Find where the given text appears and provide that cell's center as [x, y] coordinate. 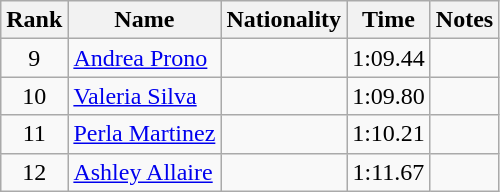
Perla Martinez [144, 134]
10 [34, 96]
Andrea Prono [144, 58]
1:10.21 [389, 134]
9 [34, 58]
1:11.67 [389, 172]
12 [34, 172]
11 [34, 134]
Valeria Silva [144, 96]
Notes [464, 20]
Time [389, 20]
Nationality [284, 20]
Name [144, 20]
Rank [34, 20]
1:09.44 [389, 58]
Ashley Allaire [144, 172]
1:09.80 [389, 96]
